Return [X, Y] of the center of cell containing provided text 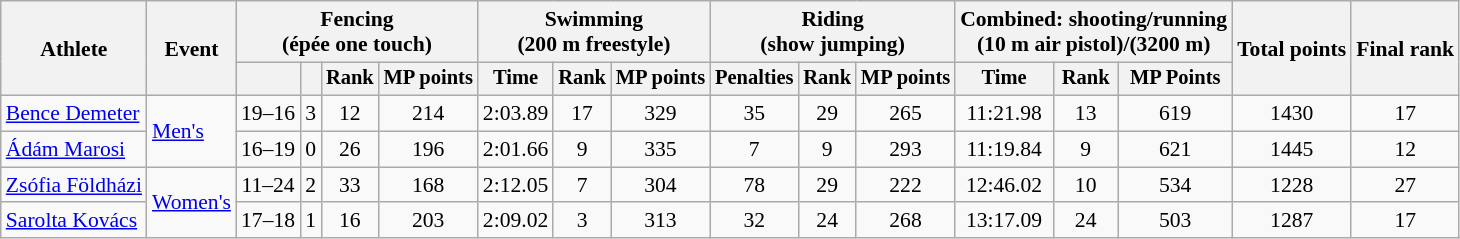
Women's [192, 202]
Zsófia Földházi [74, 185]
313 [660, 221]
1228 [1292, 185]
1 [310, 221]
16 [350, 221]
621 [1175, 150]
2:09.02 [516, 221]
33 [350, 185]
11:21.98 [1004, 114]
Riding(show jumping) [832, 32]
32 [754, 221]
0 [310, 150]
619 [1175, 114]
329 [660, 114]
12:46.02 [1004, 185]
2:03.89 [516, 114]
10 [1086, 185]
Final rank [1405, 48]
Sarolta Kovács [74, 221]
168 [428, 185]
Swimming(200 m freestyle) [594, 32]
27 [1405, 185]
11–24 [268, 185]
17–18 [268, 221]
503 [1175, 221]
196 [428, 150]
203 [428, 221]
1287 [1292, 221]
Combined: shooting/running(10 m air pistol)/(3200 m) [1094, 32]
78 [754, 185]
304 [660, 185]
534 [1175, 185]
26 [350, 150]
1445 [1292, 150]
2:01.66 [516, 150]
265 [906, 114]
Athlete [74, 48]
19–16 [268, 114]
222 [906, 185]
Penalties [754, 79]
13 [1086, 114]
2:12.05 [516, 185]
Men's [192, 132]
2 [310, 185]
35 [754, 114]
268 [906, 221]
11:19.84 [1004, 150]
13:17.09 [1004, 221]
Total points [1292, 48]
Bence Demeter [74, 114]
335 [660, 150]
16–19 [268, 150]
293 [906, 150]
Event [192, 48]
Ádám Marosi [74, 150]
MP Points [1175, 79]
214 [428, 114]
1430 [1292, 114]
Fencing(épée one touch) [357, 32]
